Locate the cell with the specified text and output its (X, Y) center coordinate. 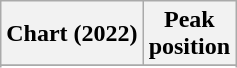
Peakposition (189, 34)
Chart (2022) (72, 34)
